Return the (X, Y) coordinate for the center point of the cell that contains the specified text.  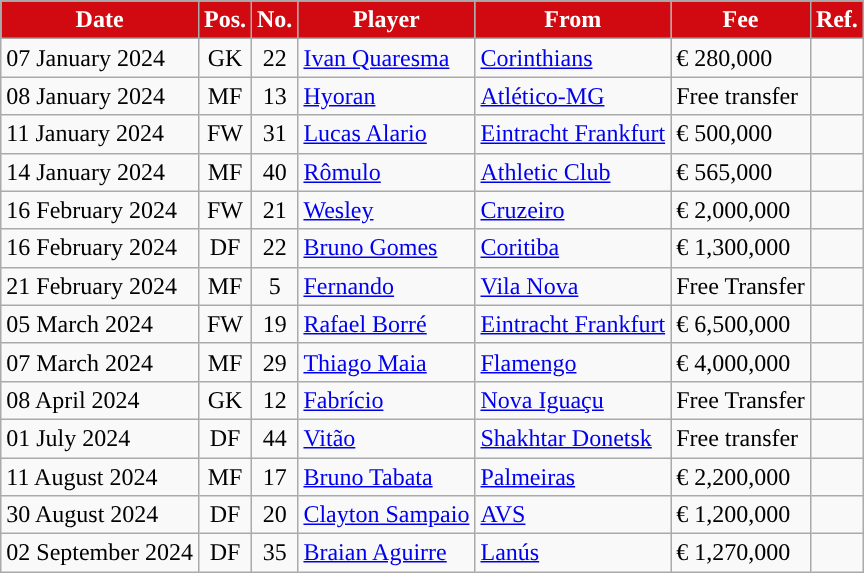
13 (275, 96)
Rômulo (386, 172)
Vitão (386, 438)
€ 1,270,000 (741, 553)
€ 2,000,000 (741, 210)
31 (275, 134)
Corinthians (573, 58)
Ref. (836, 20)
Wesley (386, 210)
Coritiba (573, 248)
Date (100, 20)
20 (275, 515)
35 (275, 553)
AVS (573, 515)
Player (386, 20)
29 (275, 362)
€ 4,000,000 (741, 362)
Hyoran (386, 96)
14 January 2024 (100, 172)
Atlético-MG (573, 96)
Ivan Quaresma (386, 58)
Pos. (224, 20)
Flamengo (573, 362)
07 January 2024 (100, 58)
Lanús (573, 553)
Bruno Tabata (386, 477)
€ 500,000 (741, 134)
21 (275, 210)
€ 565,000 (741, 172)
Fee (741, 20)
Bruno Gomes (386, 248)
Cruzeiro (573, 210)
From (573, 20)
€ 6,500,000 (741, 324)
11 January 2024 (100, 134)
40 (275, 172)
€ 280,000 (741, 58)
11 August 2024 (100, 477)
08 January 2024 (100, 96)
08 April 2024 (100, 400)
Thiago Maia (386, 362)
12 (275, 400)
44 (275, 438)
Palmeiras (573, 477)
Braian Aguirre (386, 553)
Rafael Borré (386, 324)
Athletic Club (573, 172)
€ 1,300,000 (741, 248)
Vila Nova (573, 286)
30 August 2024 (100, 515)
Fabrício (386, 400)
Shakhtar Donetsk (573, 438)
07 March 2024 (100, 362)
01 July 2024 (100, 438)
€ 1,200,000 (741, 515)
€ 2,200,000 (741, 477)
5 (275, 286)
02 September 2024 (100, 553)
Clayton Sampaio (386, 515)
No. (275, 20)
Fernando (386, 286)
19 (275, 324)
17 (275, 477)
Nova Iguaçu (573, 400)
Lucas Alario (386, 134)
21 February 2024 (100, 286)
05 March 2024 (100, 324)
